Search for the cell housing the specified text and yield its (x, y) center coordinate. 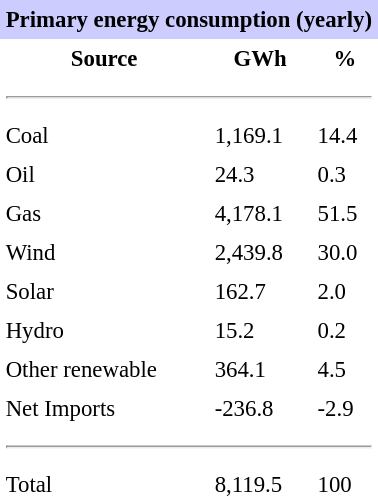
15.2 (260, 330)
0.3 (345, 174)
-2.9 (345, 408)
Wind (104, 252)
30.0 (345, 252)
Solar (104, 292)
-236.8 (260, 408)
Gas (104, 214)
2,439.8 (260, 252)
4,178.1 (260, 214)
% (345, 58)
2.0 (345, 292)
1,169.1 (260, 136)
364.1 (260, 370)
24.3 (260, 174)
Source (104, 58)
51.5 (345, 214)
Oil (104, 174)
Hydro (104, 330)
Primary energy consumption (yearly) (189, 20)
Other renewable (104, 370)
Coal (104, 136)
4.5 (345, 370)
14.4 (345, 136)
162.7 (260, 292)
GWh (260, 58)
0.2 (345, 330)
Net Imports (104, 408)
